Return the (X, Y) coordinate for the center point of the cell that contains the specified text.  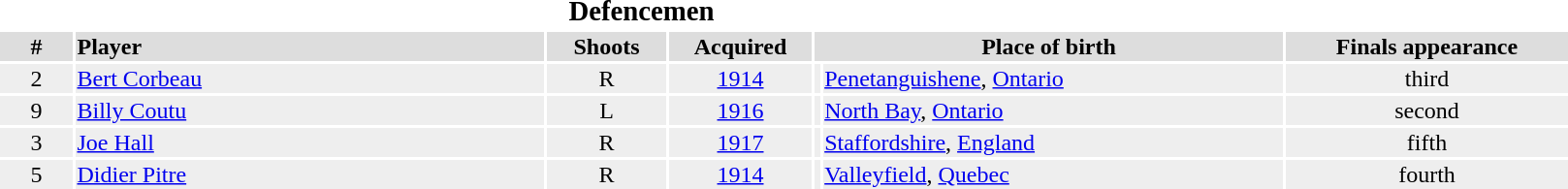
2 (37, 79)
Player (310, 47)
1916 (741, 110)
Acquired (741, 47)
L (607, 110)
second (1427, 110)
North Bay, Ontario (1053, 110)
Penetanguishene, Ontario (1053, 79)
Staffordshire, England (1053, 142)
1917 (741, 142)
third (1427, 79)
fourth (1427, 174)
9 (37, 110)
Didier Pitre (310, 174)
Finals appearance (1427, 47)
3 (37, 142)
# (37, 47)
Valleyfield, Quebec (1053, 174)
Billy Coutu (310, 110)
Place of birth (1049, 47)
5 (37, 174)
fifth (1427, 142)
Shoots (607, 47)
Joe Hall (310, 142)
Bert Corbeau (310, 79)
